Output the [x, y] coordinate of the center of the cell containing the given text.  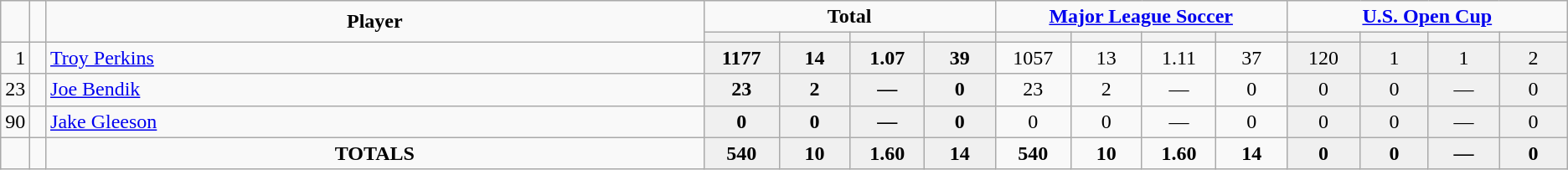
Jake Gleeson [375, 121]
1.07 [888, 58]
Joe Bendik [375, 90]
Player [375, 22]
Troy Perkins [375, 58]
U.S. Open Cup [1427, 17]
1177 [741, 58]
1.11 [1179, 58]
Major League Soccer [1141, 17]
90 [15, 121]
37 [1251, 58]
39 [960, 58]
Total [849, 17]
1057 [1033, 58]
13 [1106, 58]
TOTALS [375, 153]
120 [1323, 58]
